Provide the (x, y) coordinate of the cell's center where the given text is located.  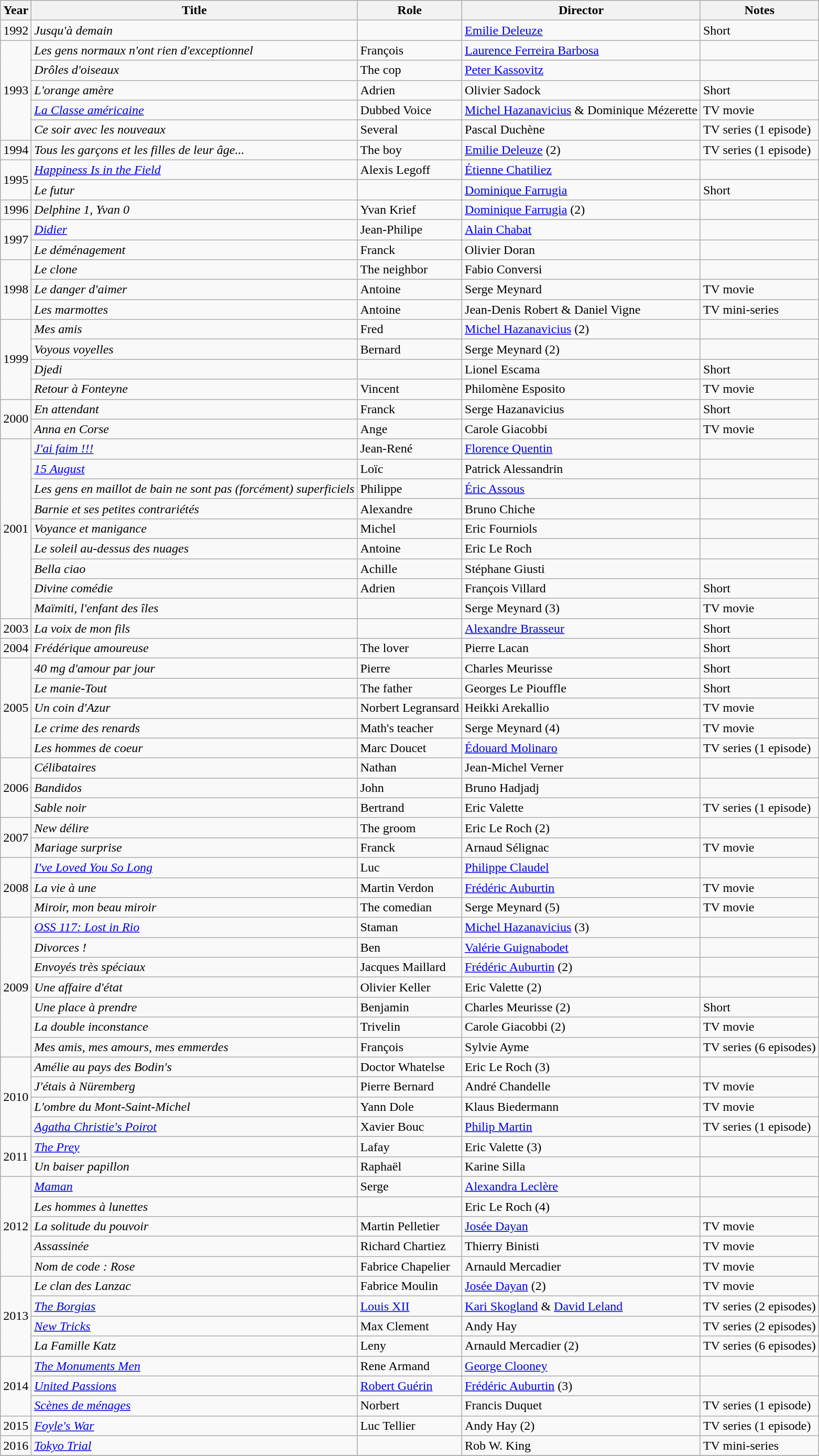
Le crime des renards (194, 728)
Alexandre Brasseur (582, 628)
Édouard Molinaro (582, 748)
Philippe (410, 489)
Bernard (410, 349)
La Famille Katz (194, 1346)
Yann Dole (410, 1107)
Le danger d'aimer (194, 290)
2006 (16, 788)
2010 (16, 1097)
1993 (16, 90)
Drôles d'oiseaux (194, 70)
Eric Le Roch (582, 548)
Serge Meynard (4) (582, 728)
Rob W. King (582, 1446)
Director (582, 10)
Norbert Legransard (410, 708)
Valérie Guignabodet (582, 947)
Happiness Is in the Field (194, 170)
Voyance et manigance (194, 528)
Charles Meurisse (582, 668)
Benjamin (410, 1007)
Andy Hay (2) (582, 1426)
Louis XII (410, 1306)
Pierre Bernard (410, 1087)
Les hommes de coeur (194, 748)
Peter Kassovitz (582, 70)
Arnaud Sélignac (582, 847)
Les gens en maillot de bain ne sont pas (forcément) superficiels (194, 489)
The Borgias (194, 1306)
Ben (410, 947)
Le soleil au-dessus des nuages (194, 548)
2000 (16, 419)
L'ombre du Mont-Saint-Michel (194, 1107)
Célibataires (194, 768)
2016 (16, 1446)
Philippe Claudel (582, 867)
George Clooney (582, 1366)
La solitude du pouvoir (194, 1227)
Le déménagement (194, 250)
1992 (16, 30)
Charles Meurisse (2) (582, 1007)
En attendant (194, 409)
Eric Le Roch (4) (582, 1206)
Leny (410, 1346)
Lafay (410, 1146)
2009 (16, 987)
François Villard (582, 589)
Francis Duquet (582, 1406)
Frédérique amoureuse (194, 648)
1995 (16, 180)
Emilie Deleuze (2) (582, 150)
Olivier Doran (582, 250)
Jean-Denis Robert & Daniel Vigne (582, 310)
Philomène Esposito (582, 389)
Jacques Maillard (410, 967)
2005 (16, 708)
The boy (410, 150)
Jean-Michel Verner (582, 768)
Eric Valette (2) (582, 987)
Year (16, 10)
2003 (16, 628)
Tokyo Trial (194, 1446)
Martin Pelletier (410, 1227)
Thierry Binisti (582, 1247)
Nathan (410, 768)
Sable noir (194, 808)
Jean-René (410, 449)
Bertrand (410, 808)
1997 (16, 239)
Florence Quentin (582, 449)
1996 (16, 209)
Eric Le Roch (2) (582, 828)
Miroir, mon beau miroir (194, 908)
Marc Doucet (410, 748)
Georges Le Piouffle (582, 688)
André Chandelle (582, 1087)
La vie à une (194, 888)
Michel (410, 528)
Michel Hazanavicius (2) (582, 329)
Pascal Duchène (582, 130)
Fabrice Moulin (410, 1286)
Voyous voyelles (194, 349)
2013 (16, 1316)
Title (194, 10)
Max Clement (410, 1326)
Scènes de ménages (194, 1406)
Eric Fourniols (582, 528)
Serge (410, 1186)
Serge Meynard (582, 290)
2012 (16, 1226)
Les gens normaux n'ont rien d'exceptionnel (194, 50)
Eric Valette (582, 808)
Klaus Biedermann (582, 1107)
2014 (16, 1386)
Martin Verdon (410, 888)
The lover (410, 648)
The neighbor (410, 270)
Josée Dayan (2) (582, 1286)
Olivier Sadock (582, 90)
Les marmottes (194, 310)
Une affaire d'état (194, 987)
Divine comédie (194, 589)
Bandidos (194, 788)
Fabio Conversi (582, 270)
Didier (194, 229)
Norbert (410, 1406)
2004 (16, 648)
Xavier Bouc (410, 1127)
Arnauld Mercadier (582, 1266)
Vincent (410, 389)
Alain Chabat (582, 229)
Mes amis, mes amours, mes emmerdes (194, 1047)
Divorces ! (194, 947)
Bruno Hadjadj (582, 788)
Le clone (194, 270)
Serge Meynard (2) (582, 349)
La voix de mon fils (194, 628)
Jusqu'à demain (194, 30)
Ce soir avec les nouveaux (194, 130)
Raphaël (410, 1166)
Math's teacher (410, 728)
Luc (410, 867)
Assassinée (194, 1247)
Envoyés très spéciaux (194, 967)
The Prey (194, 1146)
2007 (16, 837)
I've Loved You So Long (194, 867)
Olivier Keller (410, 987)
Le futur (194, 190)
Michel Hazanavicius (3) (582, 928)
Luc Tellier (410, 1426)
Heikki Arekallio (582, 708)
Several (410, 130)
Doctor Whatelse (410, 1067)
Stéphane Giusti (582, 568)
Maïmiti, l'enfant des îles (194, 609)
Arnauld Mercadier (2) (582, 1346)
Dubbed Voice (410, 110)
Carole Giacobbi (2) (582, 1027)
La double inconstance (194, 1027)
1998 (16, 290)
Loïc (410, 469)
Les hommes à lunettes (194, 1206)
Delphine 1, Yvan 0 (194, 209)
La Classe américaine (194, 110)
Alexandra Leclère (582, 1186)
Mariage surprise (194, 847)
The father (410, 688)
Richard Chartiez (410, 1247)
Frédéric Auburtin (3) (582, 1386)
The comedian (410, 908)
Retour à Fonteyne (194, 389)
Alexis Legoff (410, 170)
Djedi (194, 369)
Serge Hazanavicius (582, 409)
Staman (410, 928)
The groom (410, 828)
1994 (16, 150)
New délire (194, 828)
Pierre Lacan (582, 648)
Karine Silla (582, 1166)
Maman (194, 1186)
Le clan des Lanzac (194, 1286)
15 August (194, 469)
Achille (410, 568)
Le manie-Tout (194, 688)
Josée Dayan (582, 1227)
J'étais à Nüremberg (194, 1087)
2001 (16, 529)
Un coin d'Azur (194, 708)
Eric Valette (3) (582, 1146)
The cop (410, 70)
Nom de code : Rose (194, 1266)
John (410, 788)
Laurence Ferreira Barbosa (582, 50)
Robert Guérin (410, 1386)
The Monuments Men (194, 1366)
J'ai faim !!! (194, 449)
Frédéric Auburtin (582, 888)
Kari Skogland & David Leland (582, 1306)
Amélie au pays des Bodin's (194, 1067)
Frédéric Auburtin (2) (582, 967)
Agatha Christie's Poirot (194, 1127)
Alexandre (410, 509)
Barnie et ses petites contrariétés (194, 509)
Michel Hazanavicius & Dominique Mézerette (582, 110)
Serge Meynard (5) (582, 908)
Notes (759, 10)
Bella ciao (194, 568)
Patrick Alessandrin (582, 469)
2008 (16, 887)
Pierre (410, 668)
Yvan Krief (410, 209)
Emilie Deleuze (582, 30)
Bruno Chiche (582, 509)
Une place à prendre (194, 1007)
Role (410, 10)
L'orange amère (194, 90)
OSS 117: Lost in Rio (194, 928)
2011 (16, 1156)
Carole Giacobbi (582, 429)
Serge Meynard (3) (582, 609)
New Tricks (194, 1326)
Fabrice Chapelier (410, 1266)
Étienne Chatiliez (582, 170)
Éric Assous (582, 489)
Dominique Farrugia (2) (582, 209)
United Passions (194, 1386)
Un baiser papillon (194, 1166)
Dominique Farrugia (582, 190)
Mes amis (194, 329)
Trivelin (410, 1027)
Foyle's War (194, 1426)
Philip Martin (582, 1127)
Fred (410, 329)
Anna en Corse (194, 429)
Andy Hay (582, 1326)
Ange (410, 429)
Lionel Escama (582, 369)
Eric Le Roch (3) (582, 1067)
Rene Armand (410, 1366)
40 mg d'amour par jour (194, 668)
1999 (16, 359)
Jean-Philipe (410, 229)
2015 (16, 1426)
Sylvie Ayme (582, 1047)
Tous les garçons et les filles de leur âge... (194, 150)
